Extract the [X, Y] coordinate from the center of the cell holding the provided text.  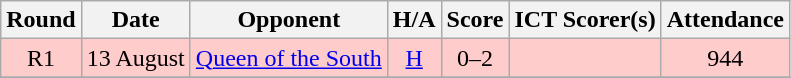
H [414, 58]
0–2 [475, 58]
Opponent [288, 20]
Score [475, 20]
ICT Scorer(s) [585, 20]
Round [41, 20]
R1 [41, 58]
Attendance [725, 20]
Queen of the South [288, 58]
944 [725, 58]
H/A [414, 20]
Date [136, 20]
13 August [136, 58]
